Locate the cell with the specified text and output its [x, y] center coordinate. 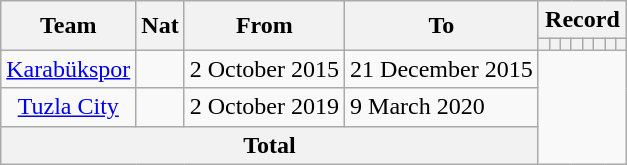
21 December 2015 [442, 69]
Record [582, 20]
2 October 2019 [264, 107]
Team [68, 26]
Nat [160, 26]
Tuzla City [68, 107]
9 March 2020 [442, 107]
To [442, 26]
From [264, 26]
2 October 2015 [264, 69]
Karabükspor [68, 69]
Total [270, 145]
